Provide the (x, y) coordinate of the cell's center where the given text is located.  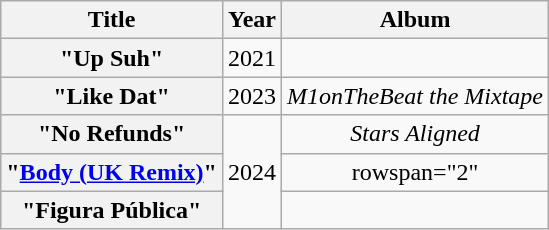
Album (416, 20)
"Up Suh" (112, 58)
2024 (252, 172)
M1onTheBeat the Mixtape (416, 96)
2021 (252, 58)
rowspan="2" (416, 172)
Stars Aligned (416, 134)
Year (252, 20)
"Figura Pública" (112, 210)
Title (112, 20)
"Like Dat" (112, 96)
"No Refunds" (112, 134)
"Body (UK Remix)" (112, 172)
2023 (252, 96)
